Pinpoint the cell where the given text exists, returning its [X, Y] midpoint coordinate. 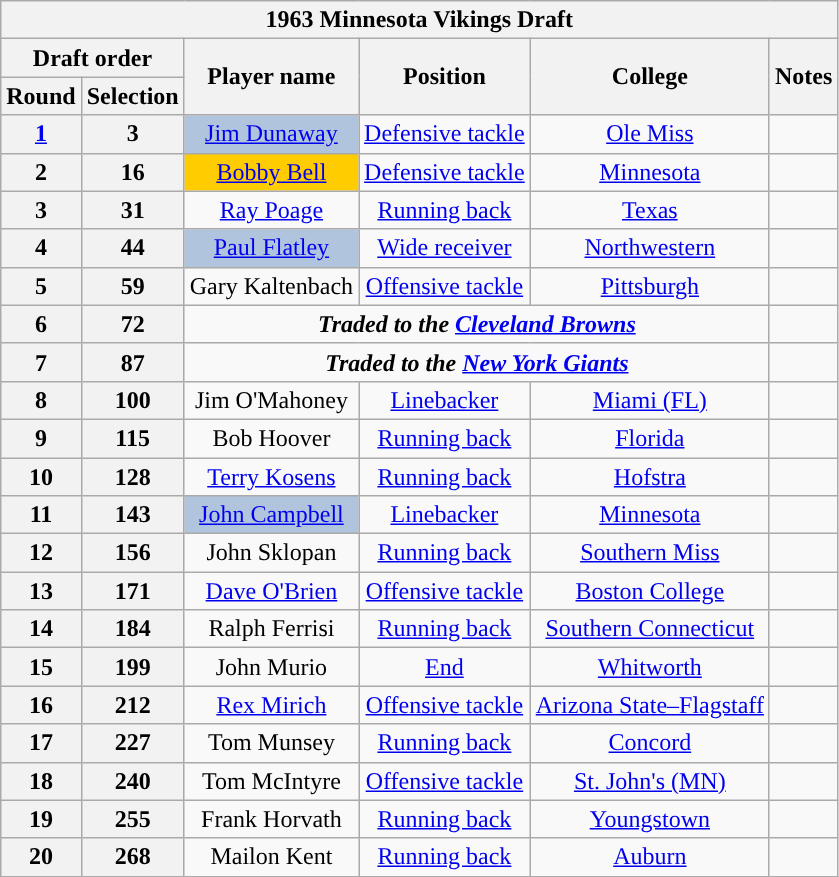
14 [41, 629]
268 [132, 857]
Traded to the Cleveland Browns [476, 324]
6 [41, 324]
128 [132, 477]
Florida [650, 438]
44 [132, 248]
20 [41, 857]
Jim O'Mahoney [271, 400]
Southern Connecticut [650, 629]
St. John's (MN) [650, 781]
John Sklopan [271, 553]
Tom Munsey [271, 743]
Youngstown [650, 819]
156 [132, 553]
Terry Kosens [271, 477]
31 [132, 210]
Northwestern [650, 248]
Position [445, 77]
John Murio [271, 667]
Texas [650, 210]
Auburn [650, 857]
1963 Minnesota Vikings Draft [420, 20]
Paul Flatley [271, 248]
8 [41, 400]
72 [132, 324]
4 [41, 248]
240 [132, 781]
10 [41, 477]
Concord [650, 743]
Ole Miss [650, 134]
Draft order [92, 58]
12 [41, 553]
End [445, 667]
Miami (FL) [650, 400]
115 [132, 438]
5 [41, 286]
9 [41, 438]
Pittsburgh [650, 286]
Frank Horvath [271, 819]
Rex Mirich [271, 705]
Tom McIntyre [271, 781]
Ray Poage [271, 210]
212 [132, 705]
Wide receiver [445, 248]
Boston College [650, 591]
Mailon Kent [271, 857]
College [650, 77]
59 [132, 286]
255 [132, 819]
Hofstra [650, 477]
Traded to the New York Giants [476, 362]
15 [41, 667]
227 [132, 743]
Gary Kaltenbach [271, 286]
1 [41, 134]
Arizona State–Flagstaff [650, 705]
18 [41, 781]
Player name [271, 77]
Whitworth [650, 667]
Dave O'Brien [271, 591]
184 [132, 629]
Ralph Ferrisi [271, 629]
17 [41, 743]
Bobby Bell [271, 172]
Southern Miss [650, 553]
143 [132, 515]
2 [41, 172]
7 [41, 362]
87 [132, 362]
Jim Dunaway [271, 134]
19 [41, 819]
Round [41, 96]
Selection [132, 96]
Bob Hoover [271, 438]
100 [132, 400]
John Campbell [271, 515]
11 [41, 515]
199 [132, 667]
13 [41, 591]
171 [132, 591]
Notes [803, 77]
